Pinpoint the cell where the given text exists, returning its (X, Y) midpoint coordinate. 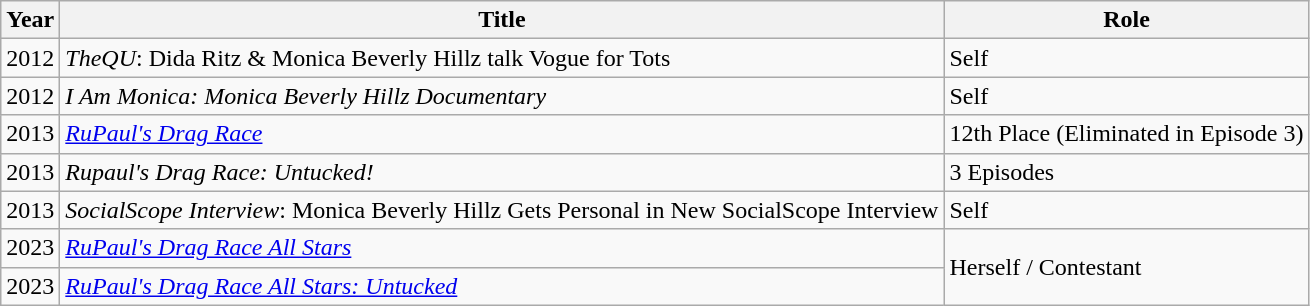
Year (30, 20)
SocialScope Interview: Monica Beverly Hillz Gets Personal in New SocialScope Interview (502, 210)
TheQU: Dida Ritz & Monica Beverly Hillz talk Vogue for Tots (502, 58)
Rupaul's Drag Race: Untucked! (502, 172)
RuPaul's Drag Race All Stars (502, 248)
12th Place (Eliminated in Episode 3) (1126, 134)
Title (502, 20)
RuPaul's Drag Race (502, 134)
Role (1126, 20)
3 Episodes (1126, 172)
RuPaul's Drag Race All Stars: Untucked (502, 286)
I Am Monica: Monica Beverly Hillz Documentary (502, 96)
Herself / Contestant (1126, 267)
